Return the [X, Y] coordinate for the center point of the cell that contains the specified text.  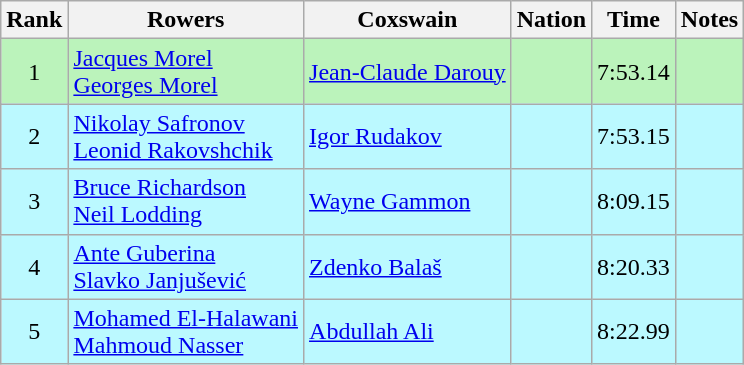
Coxswain [408, 20]
2 [34, 136]
1 [34, 72]
8:22.99 [634, 332]
Notes [709, 20]
7:53.14 [634, 72]
Ante Guberina Slavko Janjušević [186, 266]
Rank [34, 20]
8:09.15 [634, 202]
Jacques Morel Georges Morel [186, 72]
Mohamed El-Halawani Mahmoud Nasser [186, 332]
Rowers [186, 20]
Jean-Claude Darouy [408, 72]
3 [34, 202]
4 [34, 266]
Wayne Gammon [408, 202]
Abdullah Ali [408, 332]
Zdenko Balaš [408, 266]
Time [634, 20]
Bruce Richardson Neil Lodding [186, 202]
8:20.33 [634, 266]
5 [34, 332]
Nikolay Safronov Leonid Rakovshchik [186, 136]
Igor Rudakov [408, 136]
Nation [551, 20]
7:53.15 [634, 136]
